Capture the cell that displays the provided text and extract its [x, y] central coordinate. 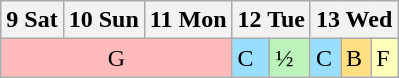
13 Wed [354, 20]
9 Sat [32, 20]
G [116, 58]
½ [290, 58]
F [384, 58]
B [356, 58]
11 Mon [188, 20]
10 Sun [104, 20]
12 Tue [271, 20]
